From the cell containing the given text, extract its center point as [X, Y] coordinate. 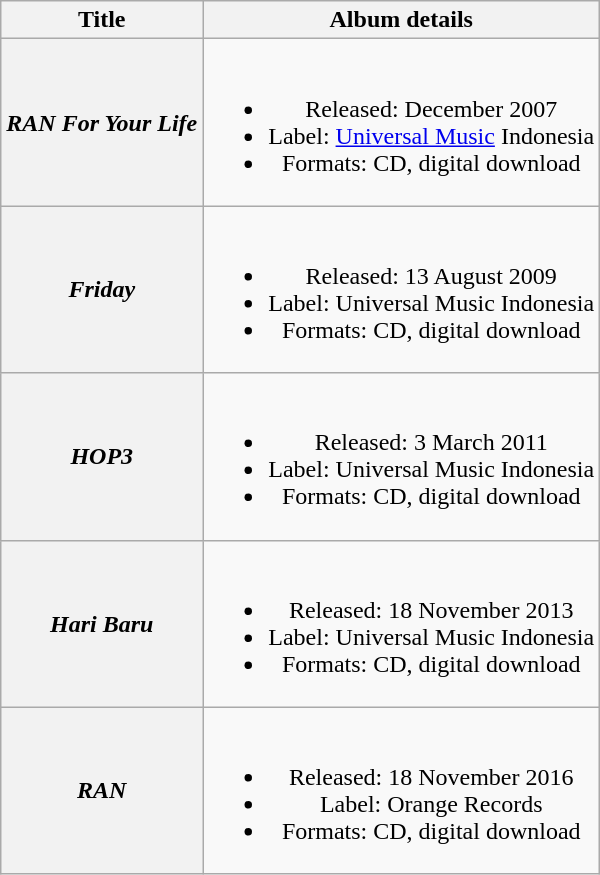
Released: December 2007Label: Universal Music IndonesiaFormats: CD, digital download [402, 122]
Hari Baru [102, 624]
HOP3 [102, 456]
Released: 18 November 2016Label: Orange RecordsFormats: CD, digital download [402, 790]
Album details [402, 20]
RAN For Your Life [102, 122]
RAN [102, 790]
Title [102, 20]
Released: 13 August 2009Label: Universal Music IndonesiaFormats: CD, digital download [402, 290]
Friday [102, 290]
Released: 3 March 2011Label: Universal Music IndonesiaFormats: CD, digital download [402, 456]
Released: 18 November 2013Label: Universal Music IndonesiaFormats: CD, digital download [402, 624]
